Output the (X, Y) coordinate of the center of the cell containing the given text.  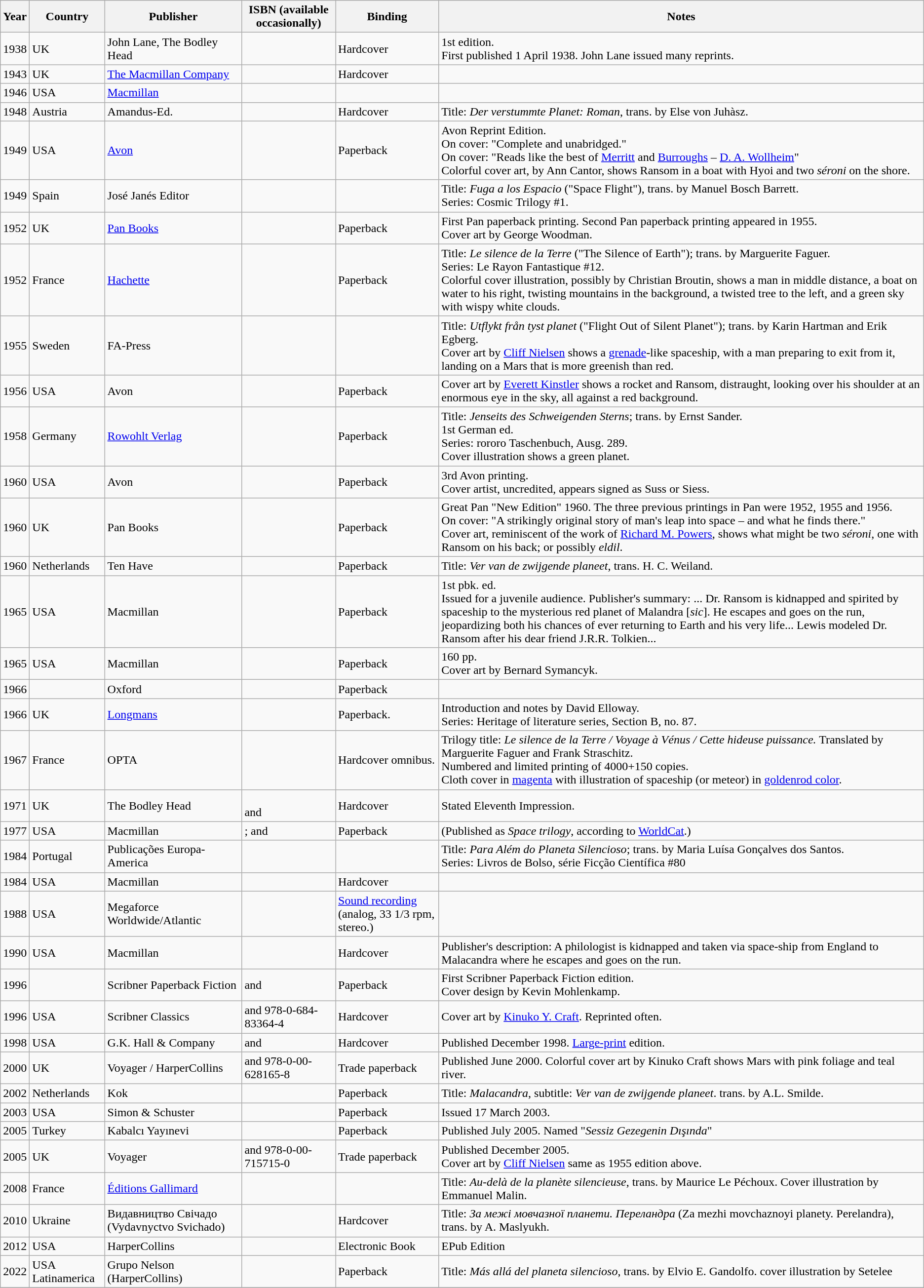
Видавництво Свічадо (Vydavnyctvo Svichado) (173, 1220)
Published July 2005. Named "Sessiz Gezegenin Dışında" (681, 1131)
John Lane, The Bodley Head (173, 48)
Electronic Book (387, 1246)
Paperback. (387, 715)
and 978-0-00-715715-0 (289, 1156)
The Bodley Head (173, 806)
Scribner Paperback Fiction (173, 984)
Germany (67, 436)
Publisher (173, 17)
1943 (15, 74)
Simon & Schuster (173, 1112)
2003 (15, 1112)
1988 (15, 914)
Title: Fuga a los Espacio ("Space Flight"), trans. by Manuel Bosch Barrett.Series: Cosmic Trilogy #1. (681, 195)
1977 (15, 831)
Published December 2005.Cover art by Cliff Nielsen same as 1955 edition above. (681, 1156)
Grupo Nelson (HarperCollins) (173, 1272)
First Scribner Paperback Fiction edition.Cover design by Kevin Mohlenkamp. (681, 984)
First Pan paperback printing. Second Pan paperback printing appeared in 1955.Cover art by George Woodman. (681, 228)
2022 (15, 1272)
Ukraine (67, 1220)
EPub Edition (681, 1246)
1956 (15, 391)
Published June 2000. Colorful cover art by Kinuko Craft shows Mars with pink foliage and teal river. (681, 1068)
Title: Ver van de zwijgende planeet, trans. H. C. Weiland. (681, 566)
1971 (15, 806)
and 978-0-684-83364-4 (289, 1017)
OPTA (173, 760)
Sweden (67, 346)
2012 (15, 1246)
160 pp.Cover art by Bernard Symancyk. (681, 664)
2000 (15, 1068)
Hardcover omnibus. (387, 760)
Scribner Classics (173, 1017)
HarperCollins (173, 1246)
Notes (681, 17)
Publicações Europa-America (173, 856)
Title: За межі мовчазної планети. Переландра (Za mezhi movchaznoyi planety. Perelandra), trans. by A. Maslyukh. (681, 1220)
Sound recording (analog, 33 1/3 rpm, stereo.) (387, 914)
Title: Au-delà de la planète silencieuse, trans. by Maurice Le Péchoux. Cover illustration by Emmanuel Malin. (681, 1189)
and 978-0-00-628165-8 (289, 1068)
Country (67, 17)
2010 (15, 1220)
Éditions Gallimard (173, 1189)
Voyager / HarperCollins (173, 1068)
Title: Malacandra, subtitle: Ver van de zwijgende planeet. trans. by A.L. Smilde. (681, 1093)
ISBN (available occasionally) (289, 17)
1st edition.First published 1 April 1938. John Lane issued many reprints. (681, 48)
1958 (15, 436)
Rowohlt Verlag (173, 436)
Ten Have (173, 566)
Voyager (173, 1156)
1938 (15, 48)
Title: Der verstummte Planet: Roman, trans. by Else von Juhàsz. (681, 112)
Amandus-Ed. (173, 112)
Longmans (173, 715)
Published December 1998. Large-print edition. (681, 1042)
Publisher's description: A philologist is kidnapped and taken via space-ship from England to Malacandra where he escapes and goes on the run. (681, 953)
Hachette (173, 280)
Year (15, 17)
(Published as Space trilogy, according to WorldCat.) (681, 831)
; and (289, 831)
1948 (15, 112)
1998 (15, 1042)
Turkey (67, 1131)
The Macmillan Company (173, 74)
G.K. Hall & Company (173, 1042)
José Janés Editor (173, 195)
1990 (15, 953)
1946 (15, 93)
2008 (15, 1189)
3rd Avon printing.Cover artist, uncredited, appears signed as Suss or Siess. (681, 482)
USA Latinamerica (67, 1272)
Oxford (173, 689)
Kok (173, 1093)
Portugal (67, 856)
1967 (15, 760)
Spain (67, 195)
Kabalcı Yayınevi (173, 1131)
Cover art by Kinuko Y. Craft. Reprinted often. (681, 1017)
Title: Más allá del planeta silencioso, trans. by Elvio E. Gandolfo. cover illustration by Setelee (681, 1272)
Title: Para Além do Planeta Silencioso; trans. by Maria Luísa Gonçalves dos Santos.Series: Livros de Bolso, série Ficção Científica #80 (681, 856)
Issued 17 March 2003. (681, 1112)
Stated Eleventh Impression. (681, 806)
Introduction and notes by David Elloway.Series: Heritage of literature series, Section B, no. 87. (681, 715)
Megaforce Worldwide/Atlantic (173, 914)
2002 (15, 1093)
Austria (67, 112)
Binding (387, 17)
1955 (15, 346)
FA-Press (173, 346)
